Find where the given text appears and provide that cell's center as (x, y) coordinate. 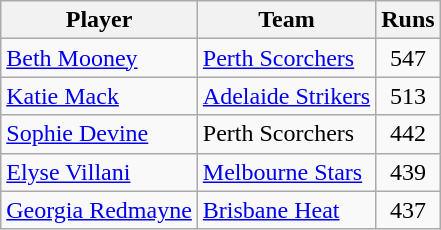
Player (100, 20)
437 (408, 210)
513 (408, 96)
Elyse Villani (100, 172)
Katie Mack (100, 96)
Adelaide Strikers (286, 96)
Melbourne Stars (286, 172)
547 (408, 58)
Georgia Redmayne (100, 210)
Team (286, 20)
442 (408, 134)
Beth Mooney (100, 58)
Runs (408, 20)
439 (408, 172)
Brisbane Heat (286, 210)
Sophie Devine (100, 134)
